Find where the given text appears and provide that cell's center as (x, y) coordinate. 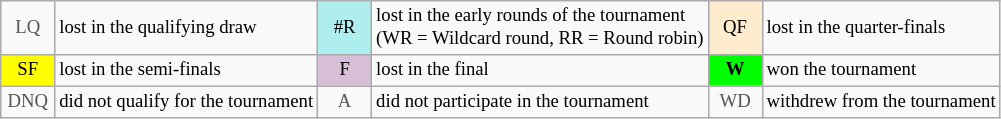
did not qualify for the tournament (186, 102)
lost in the quarter-finals (881, 28)
lost in the early rounds of the tournament(WR = Wildcard round, RR = Round robin) (540, 28)
WD (735, 102)
won the tournament (881, 70)
LQ (28, 28)
lost in the qualifying draw (186, 28)
withdrew from the tournament (881, 102)
DNQ (28, 102)
did not participate in the tournament (540, 102)
SF (28, 70)
A (345, 102)
W (735, 70)
lost in the final (540, 70)
lost in the semi-finals (186, 70)
F (345, 70)
#R (345, 28)
QF (735, 28)
